Scan for the cell matching the given text and deliver its [x, y] coordinate at center. 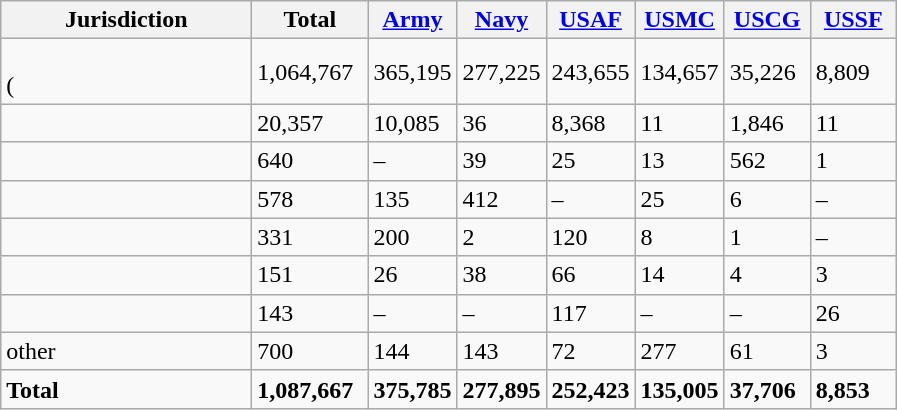
700 [310, 351]
8 [680, 237]
36 [502, 123]
243,655 [590, 72]
277,895 [502, 389]
365,195 [412, 72]
562 [767, 161]
8,809 [853, 72]
37,706 [767, 389]
151 [310, 275]
35,226 [767, 72]
USMC [680, 20]
134,657 [680, 72]
8,853 [853, 389]
375,785 [412, 389]
13 [680, 161]
72 [590, 351]
39 [502, 161]
38 [502, 275]
117 [590, 313]
1,087,667 [310, 389]
2 [502, 237]
10,085 [412, 123]
135,005 [680, 389]
135 [412, 199]
Navy [502, 20]
331 [310, 237]
66 [590, 275]
144 [412, 351]
Jurisdiction [126, 20]
412 [502, 199]
1,846 [767, 123]
USSF [853, 20]
8,368 [590, 123]
640 [310, 161]
14 [680, 275]
252,423 [590, 389]
( [126, 72]
277 [680, 351]
Army [412, 20]
other [126, 351]
277,225 [502, 72]
20,357 [310, 123]
120 [590, 237]
200 [412, 237]
1,064,767 [310, 72]
6 [767, 199]
4 [767, 275]
61 [767, 351]
578 [310, 199]
USAF [590, 20]
USCG [767, 20]
